For the text-containing cell, return its midpoint in (X, Y) coordinate format. 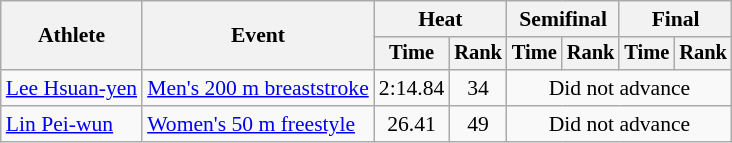
34 (478, 88)
Final (675, 19)
Lee Hsuan-yen (72, 88)
Women's 50 m freestyle (258, 124)
2:14.84 (412, 88)
Heat (440, 19)
49 (478, 124)
Lin Pei-wun (72, 124)
Event (258, 36)
Semifinal (563, 19)
Athlete (72, 36)
Men's 200 m breaststroke (258, 88)
26.41 (412, 124)
